Return the (x, y) coordinate for the center point of the cell that contains the specified text.  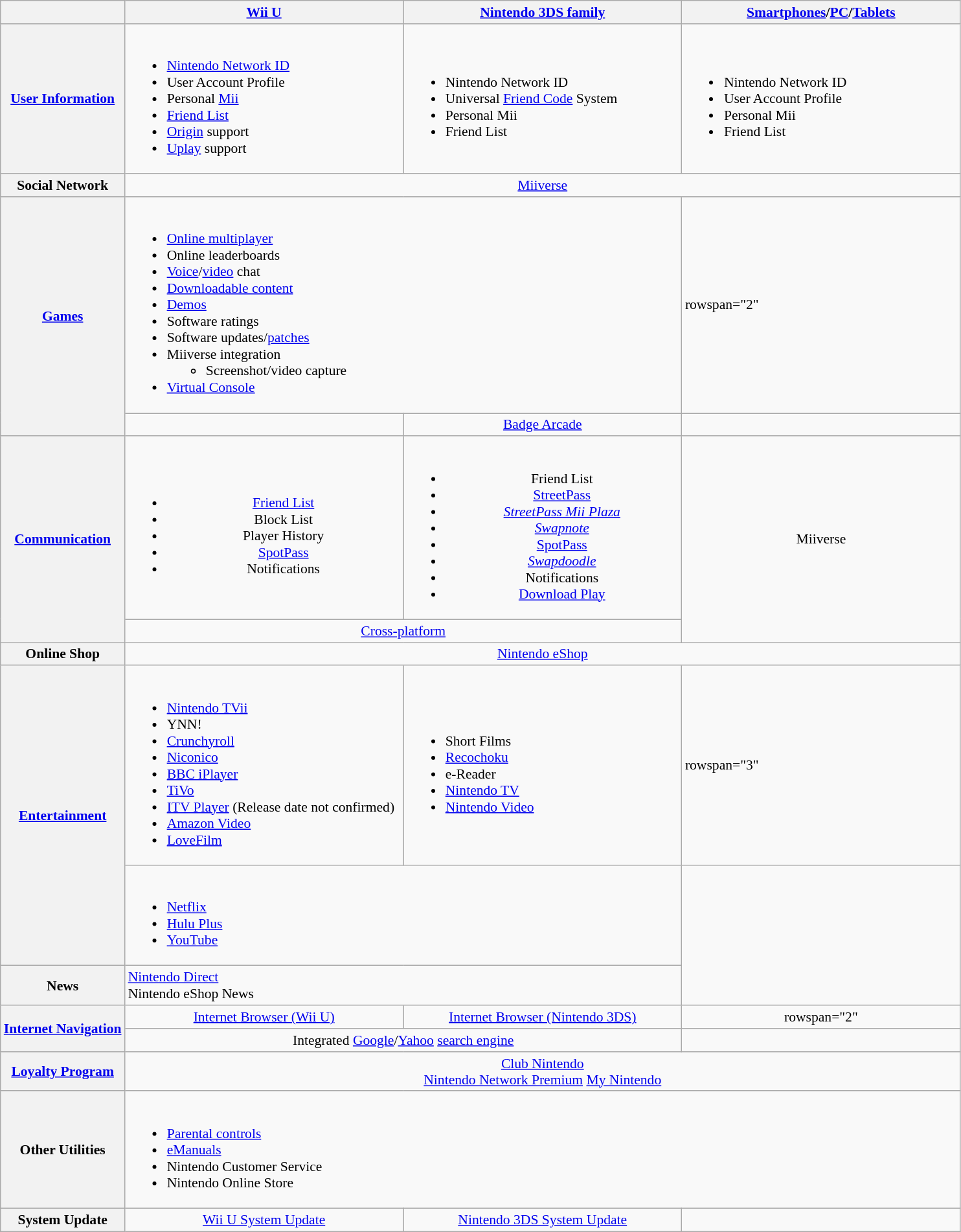
Online Shop (63, 654)
Nintendo 3DS family (543, 12)
Entertainment (63, 816)
Short FilmsRecochoku e-Reader Nintendo TV Nintendo Video (543, 766)
Nintendo DirectNintendo eShop News (403, 986)
Communication (63, 540)
Friend List StreetPassStreetPass Mii PlazaSwapnote SpotPassSwapdoodleNotificationsDownload Play (543, 529)
Games (63, 316)
Club NintendoNintendo Network Premium My Nintendo (543, 1071)
Internet Browser (Nintendo 3DS) (543, 1017)
System Update (63, 1220)
rowspan="3" (821, 766)
Smartphones/PC/Tablets (821, 12)
News (63, 986)
Internet Navigation (63, 1029)
Nintendo Network ID Universal Friend Code System Personal Mii Friend List (543, 99)
Nintendo TViiYNN! Crunchyroll Niconico BBC iPlayer TiVo ITV Player (Release date not confirmed)Amazon Video LoveFilm (264, 766)
Nintendo 3DS System Update (543, 1220)
Social Network (63, 186)
Badge Arcade (543, 425)
Wii U (264, 12)
Nintendo eShop (543, 654)
Nintendo Network IDUser Account ProfilePersonal Mii Friend List (821, 99)
Parental controlseManualsNintendo Customer Service Nintendo Online Store (543, 1150)
Wii U System Update (264, 1220)
Internet Browser (Wii U) (264, 1017)
Other Utilities (63, 1150)
Nintendo Network ID User Account Profile Personal Mii Friend List Origin support Uplay support (264, 99)
Integrated Google/Yahoo search engine (403, 1040)
Cross-platform (403, 631)
Loyalty Program (63, 1071)
Netflix Hulu Plus YouTube (403, 916)
Friend List Block ListPlayer History SpotPassNotifications (264, 529)
User Information (63, 99)
